Scan for the cell matching the given text and deliver its [x, y] coordinate at center. 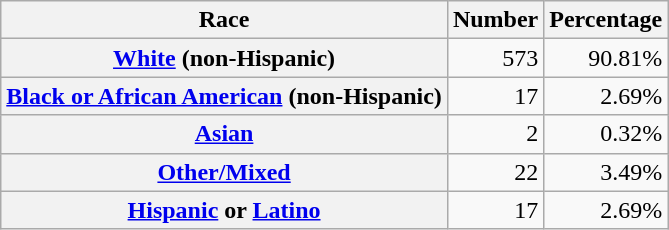
White (non-Hispanic) [224, 58]
0.32% [606, 134]
22 [495, 172]
Race [224, 20]
90.81% [606, 58]
2 [495, 134]
3.49% [606, 172]
573 [495, 58]
Percentage [606, 20]
Number [495, 20]
Other/Mixed [224, 172]
Black or African American (non-Hispanic) [224, 96]
Asian [224, 134]
Hispanic or Latino [224, 210]
